Capture the cell that displays the provided text and extract its (X, Y) central coordinate. 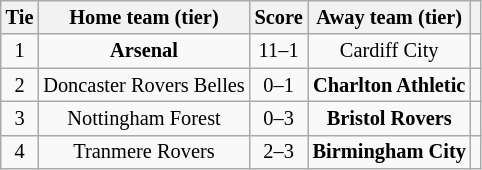
Home team (tier) (144, 17)
0–1 (279, 85)
3 (20, 118)
Tie (20, 17)
Score (279, 17)
0–3 (279, 118)
Away team (tier) (390, 17)
Birmingham City (390, 152)
1 (20, 51)
11–1 (279, 51)
Charlton Athletic (390, 85)
2 (20, 85)
Doncaster Rovers Belles (144, 85)
Arsenal (144, 51)
Bristol Rovers (390, 118)
Nottingham Forest (144, 118)
Cardiff City (390, 51)
4 (20, 152)
Tranmere Rovers (144, 152)
2–3 (279, 152)
